Provide the [x, y] coordinate of the cell's center where the given text is located.  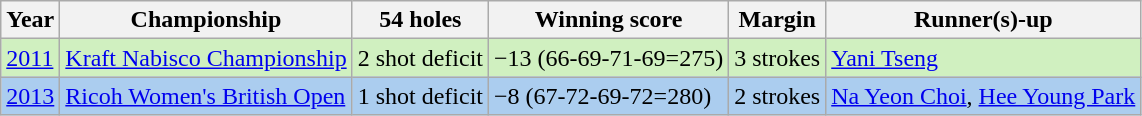
Winning score [609, 20]
−8 (67-72-69-72=280) [609, 96]
Kraft Nabisco Championship [206, 58]
1 shot deficit [420, 96]
2013 [30, 96]
Year [30, 20]
Yani Tseng [984, 58]
−13 (66-69-71-69=275) [609, 58]
Na Yeon Choi, Hee Young Park [984, 96]
Ricoh Women's British Open [206, 96]
Margin [778, 20]
Runner(s)-up [984, 20]
2 shot deficit [420, 58]
3 strokes [778, 58]
2 strokes [778, 96]
54 holes [420, 20]
2011 [30, 58]
Championship [206, 20]
